Detect which cell encompasses the target text, then output its [X, Y] center coordinate. 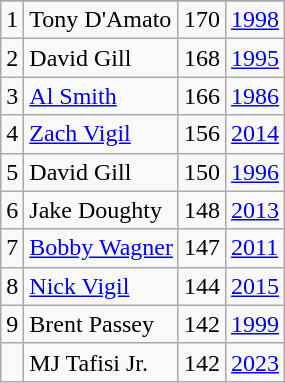
2014 [256, 134]
4 [12, 134]
2023 [256, 362]
2013 [256, 210]
1995 [256, 58]
148 [202, 210]
Jake Doughty [102, 210]
Tony D'Amato [102, 20]
9 [12, 324]
Brent Passey [102, 324]
2011 [256, 248]
Nick Vigil [102, 286]
6 [12, 210]
144 [202, 286]
156 [202, 134]
3 [12, 96]
1986 [256, 96]
7 [12, 248]
170 [202, 20]
1998 [256, 20]
Zach Vigil [102, 134]
1 [12, 20]
1996 [256, 172]
5 [12, 172]
147 [202, 248]
MJ Tafisi Jr. [102, 362]
166 [202, 96]
Bobby Wagner [102, 248]
Al Smith [102, 96]
1999 [256, 324]
150 [202, 172]
8 [12, 286]
2 [12, 58]
168 [202, 58]
2015 [256, 286]
